Identify which cell holds the provided text, then report its (x, y) central coordinate. 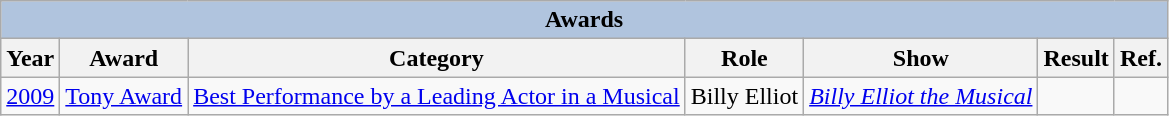
Role (744, 58)
Result (1076, 58)
Ref. (1140, 58)
Show (921, 58)
Awards (584, 20)
Billy Elliot (744, 96)
Category (437, 58)
Best Performance by a Leading Actor in a Musical (437, 96)
Billy Elliot the Musical (921, 96)
Year (30, 58)
2009 (30, 96)
Award (124, 58)
Tony Award (124, 96)
